Locate the cell with the specified text and output its (x, y) center coordinate. 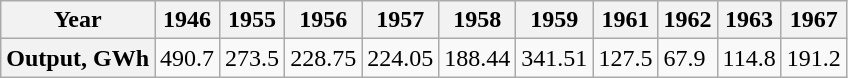
1962 (688, 20)
1963 (749, 20)
1958 (478, 20)
1956 (324, 20)
1946 (188, 20)
67.9 (688, 58)
1961 (626, 20)
188.44 (478, 58)
1957 (400, 20)
191.2 (814, 58)
224.05 (400, 58)
Year (78, 20)
1967 (814, 20)
228.75 (324, 58)
341.51 (554, 58)
114.8 (749, 58)
1959 (554, 20)
127.5 (626, 58)
Output, GWh (78, 58)
490.7 (188, 58)
1955 (252, 20)
273.5 (252, 58)
